Return the (X, Y) coordinate for the center point of the cell that contains the specified text.  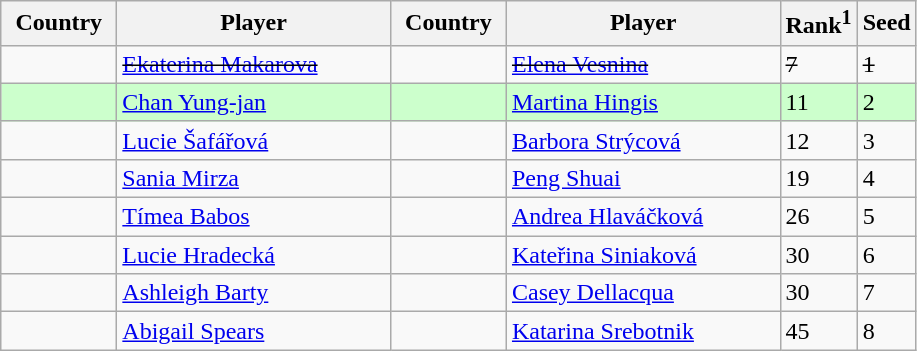
6 (886, 255)
Katarina Srebotnik (643, 331)
Martina Hingis (643, 102)
Tímea Babos (254, 217)
Lucie Šafářová (254, 140)
3 (886, 140)
Ashleigh Barty (254, 293)
19 (818, 178)
Casey Dellacqua (643, 293)
Lucie Hradecká (254, 255)
2 (886, 102)
4 (886, 178)
1 (886, 64)
Chan Yung-jan (254, 102)
Abigail Spears (254, 331)
12 (818, 140)
Elena Vesnina (643, 64)
Peng Shuai (643, 178)
Rank1 (818, 24)
Ekaterina Makarova (254, 64)
11 (818, 102)
45 (818, 331)
Seed (886, 24)
Sania Mirza (254, 178)
26 (818, 217)
5 (886, 217)
8 (886, 331)
Barbora Strýcová (643, 140)
Andrea Hlaváčková (643, 217)
Kateřina Siniaková (643, 255)
